Extract the (x, y) coordinate from the center of the cell holding the provided text.  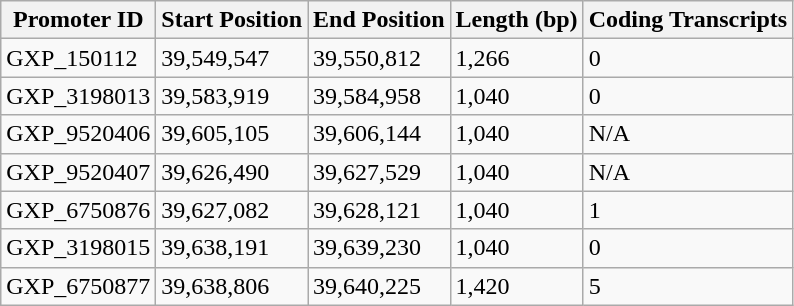
39,627,082 (232, 210)
39,626,490 (232, 172)
5 (688, 286)
39,549,547 (232, 58)
39,583,919 (232, 96)
1 (688, 210)
GXP_150112 (78, 58)
39,606,144 (379, 134)
Coding Transcripts (688, 20)
1,420 (516, 286)
GXP_3198013 (78, 96)
End Position (379, 20)
39,584,958 (379, 96)
39,550,812 (379, 58)
39,638,806 (232, 286)
39,638,191 (232, 248)
GXP_6750876 (78, 210)
39,640,225 (379, 286)
39,628,121 (379, 210)
39,639,230 (379, 248)
GXP_9520406 (78, 134)
39,627,529 (379, 172)
GXP_6750877 (78, 286)
39,605,105 (232, 134)
Length (bp) (516, 20)
GXP_9520407 (78, 172)
GXP_3198015 (78, 248)
1,266 (516, 58)
Start Position (232, 20)
Promoter ID (78, 20)
